Determine the [x, y] coordinate at the center of the cell enclosing the given text.  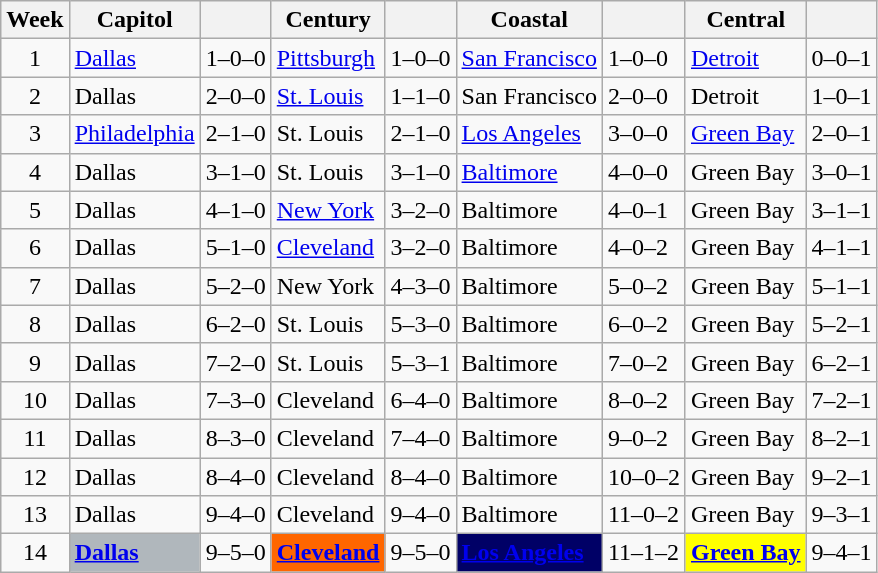
3 [35, 134]
10 [35, 400]
5–1–1 [842, 286]
5–3–1 [420, 362]
7–2–1 [842, 400]
6–4–0 [420, 400]
3–1–1 [842, 210]
5–1–0 [236, 248]
7–0–2 [644, 362]
4–1–1 [842, 248]
8–2–1 [842, 438]
4–0–0 [644, 172]
6–2–1 [842, 362]
3–0–1 [842, 172]
5 [35, 210]
6 [35, 248]
4–1–0 [236, 210]
13 [35, 515]
7–3–0 [236, 400]
4 [35, 172]
1–0–1 [842, 96]
Pittsburgh [328, 58]
11–1–2 [644, 553]
5–0–2 [644, 286]
4–0–1 [644, 210]
4–0–2 [644, 248]
3–0–0 [644, 134]
10–0–2 [644, 477]
7–4–0 [420, 438]
6–2–0 [236, 324]
7 [35, 286]
Central [746, 20]
2–0–1 [842, 134]
11 [35, 438]
9–0–2 [644, 438]
8 [35, 324]
7–2–0 [236, 362]
8–0–2 [644, 400]
5–3–0 [420, 324]
Coastal [529, 20]
Week [35, 20]
6–0–2 [644, 324]
0–0–1 [842, 58]
9 [35, 362]
1–1–0 [420, 96]
12 [35, 477]
9–2–1 [842, 477]
Century [328, 20]
5–2–1 [842, 324]
14 [35, 553]
9–4–1 [842, 553]
8–3–0 [236, 438]
11–0–2 [644, 515]
4–3–0 [420, 286]
2 [35, 96]
Capitol [134, 20]
Philadelphia [134, 134]
9–3–1 [842, 515]
1 [35, 58]
5–2–0 [236, 286]
